Find where the given text appears and provide that cell's center as [x, y] coordinate. 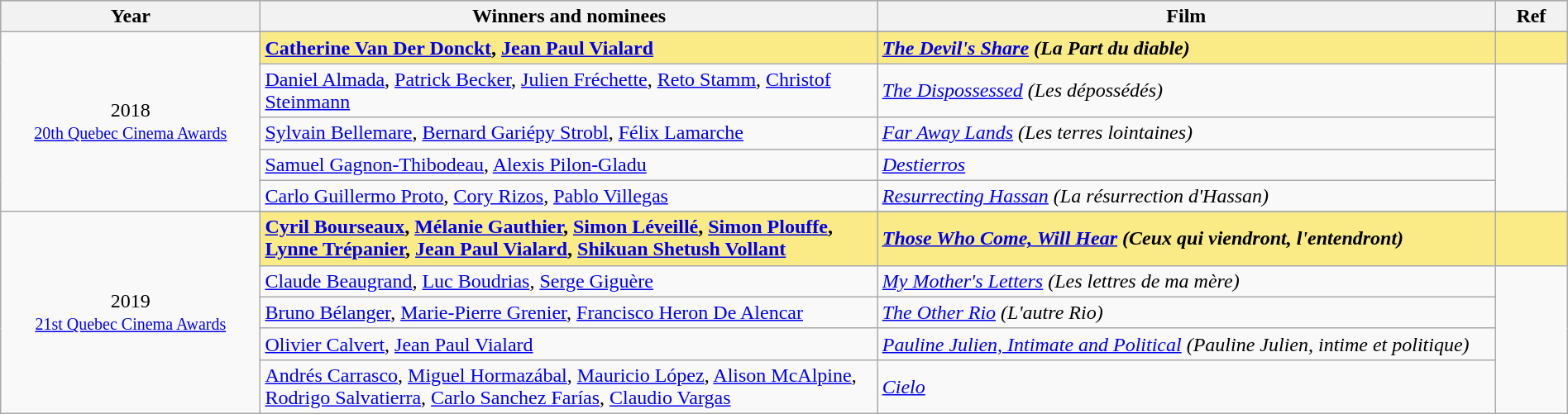
Andrés Carrasco, Miguel Hormazábal, Mauricio López, Alison McAlpine, Rodrigo Salvatierra, Carlo Sanchez Farías, Claudio Vargas [569, 387]
Destierros [1186, 164]
Pauline Julien, Intimate and Political (Pauline Julien, intime et politique) [1186, 344]
Cielo [1186, 387]
Resurrecting Hassan (La résurrection d'Hassan) [1186, 196]
Samuel Gagnon-Thibodeau, Alexis Pilon-Gladu [569, 164]
Year [131, 17]
The Dispossessed (Les dépossédés) [1186, 91]
Catherine Van Der Donckt, Jean Paul Vialard [569, 48]
Carlo Guillermo Proto, Cory Rizos, Pablo Villegas [569, 196]
Those Who Come, Will Hear (Ceux qui viendront, l'entendront) [1186, 238]
Claude Beaugrand, Luc Boudrias, Serge Giguère [569, 281]
Ref [1532, 17]
2018 20th Quebec Cinema Awards [131, 122]
Far Away Lands (Les terres lointaines) [1186, 133]
My Mother's Letters (Les lettres de ma mère) [1186, 281]
Daniel Almada, Patrick Becker, Julien Fréchette, Reto Stamm, Christof Steinmann [569, 91]
Bruno Bélanger, Marie-Pierre Grenier, Francisco Heron De Alencar [569, 312]
Winners and nominees [569, 17]
Sylvain Bellemare, Bernard Gariépy Strobl, Félix Lamarche [569, 133]
Olivier Calvert, Jean Paul Vialard [569, 344]
2019 21st Quebec Cinema Awards [131, 312]
The Devil's Share (La Part du diable) [1186, 48]
The Other Rio (L'autre Rio) [1186, 312]
Cyril Bourseaux, Mélanie Gauthier, Simon Léveillé, Simon Plouffe, Lynne Trépanier, Jean Paul Vialard, Shikuan Shetush Vollant [569, 238]
Film [1186, 17]
